Find where the given text appears and provide that cell's center as (X, Y) coordinate. 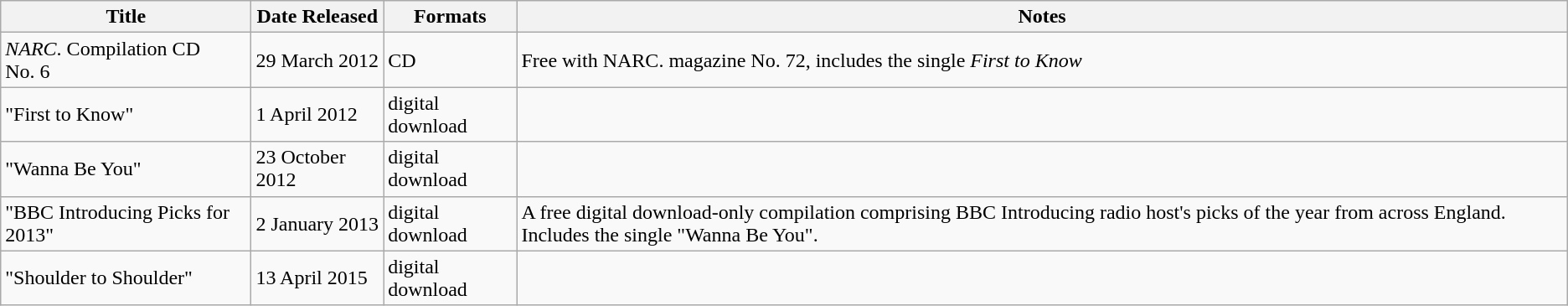
29 March 2012 (317, 60)
Title (126, 17)
"Wanna Be You" (126, 169)
13 April 2015 (317, 278)
"BBC Introducing Picks for 2013" (126, 223)
"First to Know" (126, 114)
Formats (451, 17)
23 October 2012 (317, 169)
1 April 2012 (317, 114)
Free with NARC. magazine No. 72, includes the single First to Know (1042, 60)
NARC. Compilation CD No. 6 (126, 60)
"Shoulder to Shoulder" (126, 278)
CD (451, 60)
Date Released (317, 17)
2 January 2013 (317, 223)
Notes (1042, 17)
